Extract the (X, Y) coordinate from the center of the cell holding the provided text.  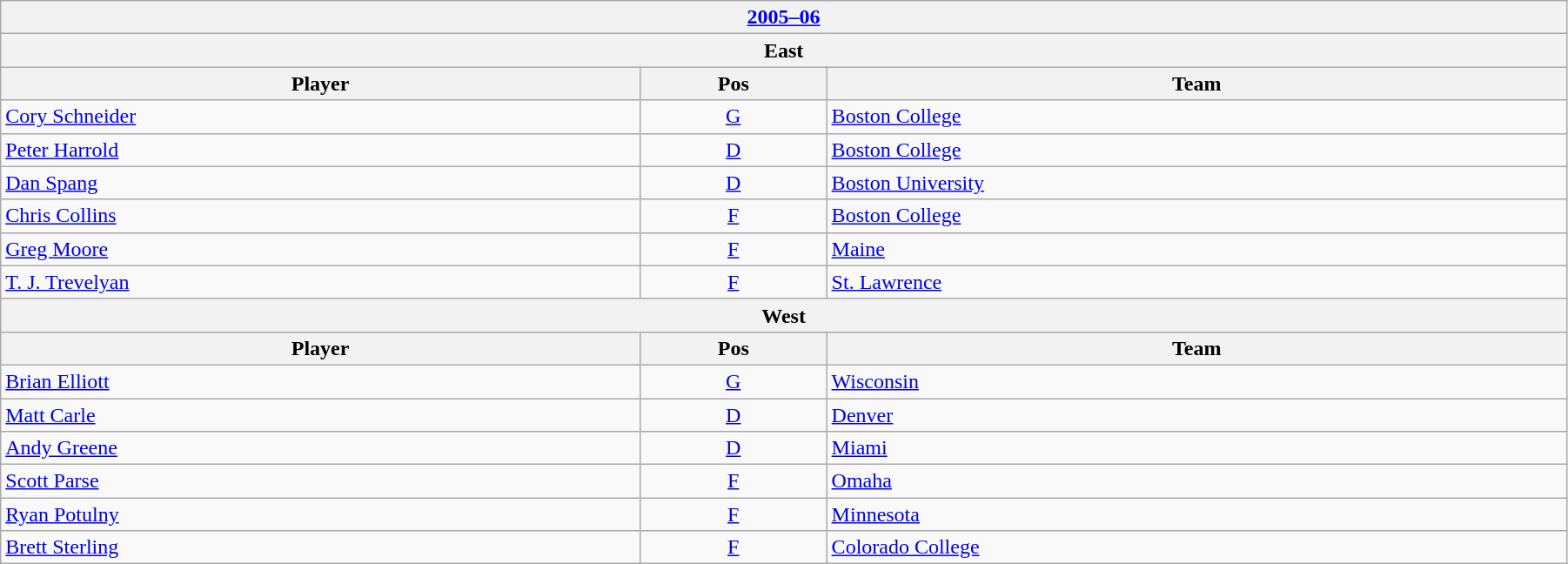
Colorado College (1196, 547)
Ryan Potulny (320, 514)
St. Lawrence (1196, 282)
Chris Collins (320, 216)
Miami (1196, 448)
Wisconsin (1196, 381)
Boston University (1196, 183)
Matt Carle (320, 415)
2005–06 (784, 17)
Brett Sterling (320, 547)
Greg Moore (320, 249)
Minnesota (1196, 514)
T. J. Trevelyan (320, 282)
Peter Harrold (320, 150)
Dan Spang (320, 183)
Cory Schneider (320, 117)
Scott Parse (320, 481)
Denver (1196, 415)
Omaha (1196, 481)
Andy Greene (320, 448)
Maine (1196, 249)
Brian Elliott (320, 381)
East (784, 50)
West (784, 315)
